Extract the [X, Y] coordinate from the center of the cell holding the provided text.  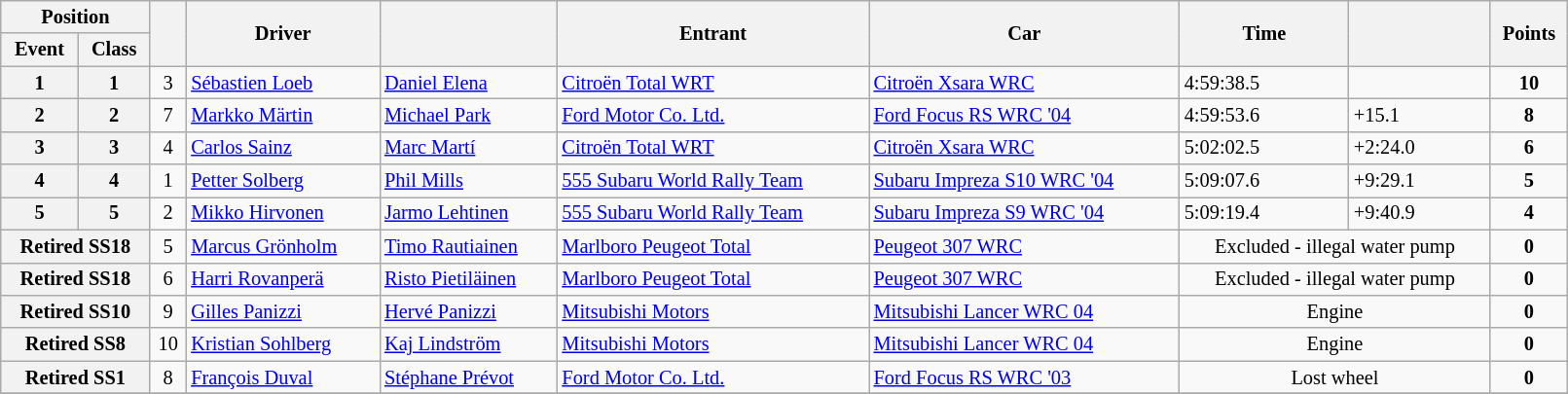
7 [167, 115]
Mikko Hirvonen [282, 213]
Retired SS8 [76, 344]
Position [76, 17]
Harri Rovanperä [282, 279]
9 [167, 311]
Class [114, 50]
+9:29.1 [1419, 181]
Daniel Elena [468, 83]
Timo Rautiainen [468, 246]
Time [1264, 33]
5:02:02.5 [1264, 148]
Jarmo Lehtinen [468, 213]
Entrant [712, 33]
Ford Focus RS WRC '03 [1024, 377]
Retired SS1 [76, 377]
+2:24.0 [1419, 148]
Carlos Sainz [282, 148]
Points [1529, 33]
Stéphane Prévot [468, 377]
Michael Park [468, 115]
5:09:19.4 [1264, 213]
Ford Focus RS WRC '04 [1024, 115]
Driver [282, 33]
Gilles Panizzi [282, 311]
4:59:53.6 [1264, 115]
Risto Pietiläinen [468, 279]
Petter Solberg [282, 181]
Hervé Panizzi [468, 311]
Kaj Lindström [468, 344]
+15.1 [1419, 115]
Subaru Impreza S9 WRC '04 [1024, 213]
Phil Mills [468, 181]
Sébastien Loeb [282, 83]
François Duval [282, 377]
Event [40, 50]
Marcus Grönholm [282, 246]
+9:40.9 [1419, 213]
Kristian Sohlberg [282, 344]
Markko Märtin [282, 115]
Retired SS10 [76, 311]
Marc Martí [468, 148]
4:59:38.5 [1264, 83]
5:09:07.6 [1264, 181]
Lost wheel [1335, 377]
Subaru Impreza S10 WRC '04 [1024, 181]
Car [1024, 33]
